For the text-containing cell, return its midpoint in (x, y) coordinate format. 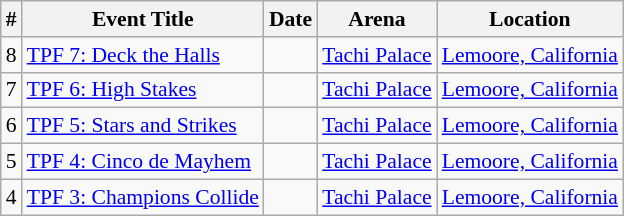
5 (12, 162)
6 (12, 126)
Arena (376, 19)
Date (290, 19)
Location (530, 19)
# (12, 19)
7 (12, 90)
TPF 4: Cinco de Mayhem (143, 162)
Event Title (143, 19)
8 (12, 55)
TPF 7: Deck the Halls (143, 55)
4 (12, 197)
TPF 6: High Stakes (143, 90)
TPF 5: Stars and Strikes (143, 126)
TPF 3: Champions Collide (143, 197)
